For the text-containing cell, return its midpoint in [x, y] coordinate format. 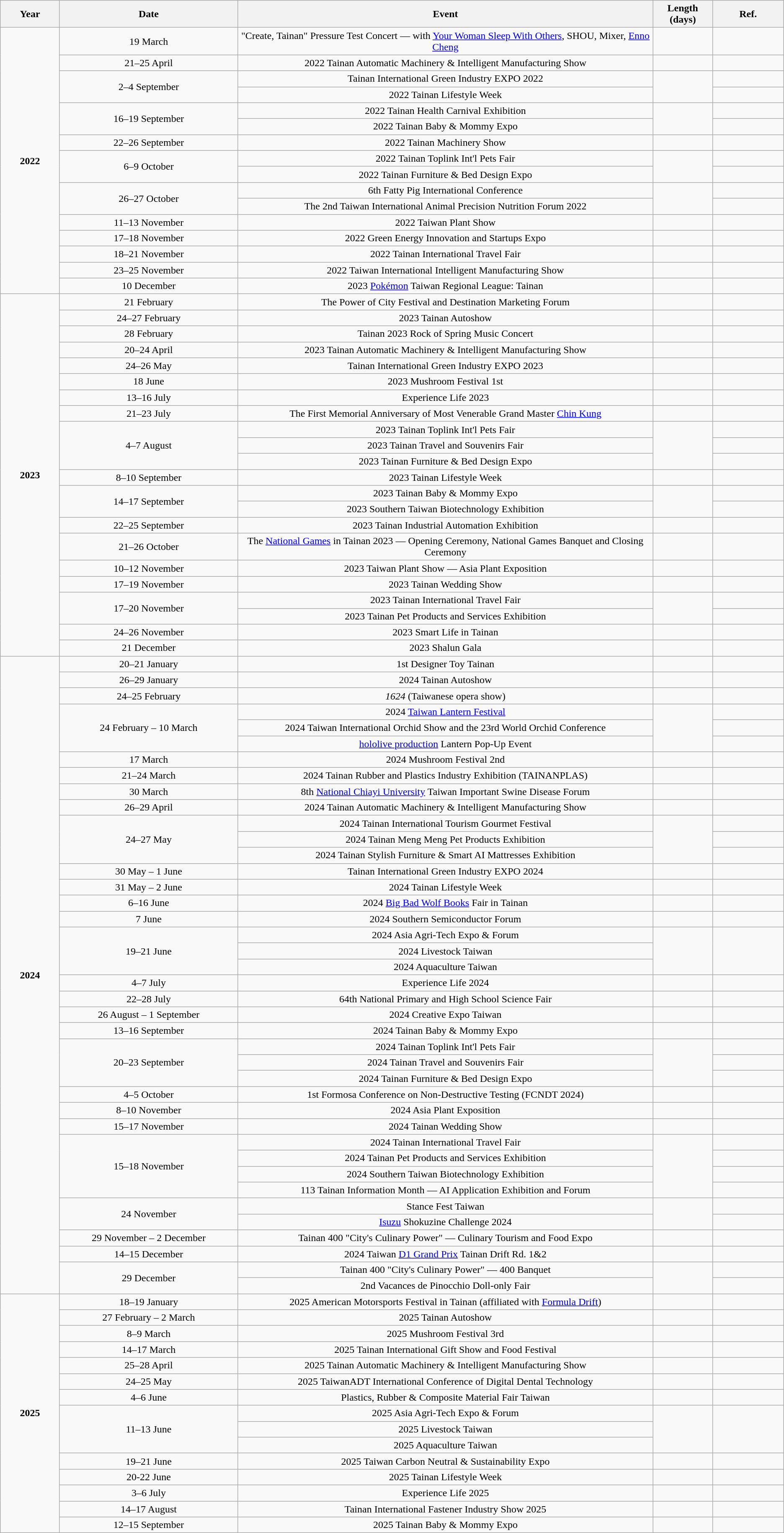
Experience Life 2025 [446, 1493]
24–26 May [148, 366]
2024 Tainan Lifestyle Week [446, 887]
11–13 June [148, 1429]
23–25 November [148, 270]
2024 Tainan Stylish Furniture & Smart AI Mattresses Exhibition [446, 855]
Date [148, 14]
2022 Tainan Furniture & Bed Design Expo [446, 174]
1st Designer Toy Tainan [446, 664]
2024 Tainan Autoshow [446, 680]
2023 Tainan Autoshow [446, 318]
2024 Big Bad Wolf Books Fair in Tainan [446, 903]
2024 Tainan Toplink Int'l Pets Fair [446, 1047]
22–26 September [148, 142]
2024 Tainan Meng Meng Pet Products Exhibition [446, 839]
2025 Tainan Baby & Mommy Expo [446, 1525]
14–17 September [148, 501]
2024 Taiwan International Orchid Show and the 23rd World Orchid Conference [446, 728]
Plastics, Rubber & Composite Material Fair Taiwan [446, 1397]
8–9 March [148, 1334]
17 March [148, 760]
20–21 January [148, 664]
6–9 October [148, 166]
2025 Taiwan Carbon Neutral & Sustainability Expo [446, 1461]
2024 Tainan Wedding Show [446, 1126]
2025 American Motorsports Festival in Tainan (affiliated with Formula Drift) [446, 1302]
3–6 July [148, 1493]
26–29 January [148, 680]
The Power of City Festival and Destination Marketing Forum [446, 302]
13–16 July [148, 397]
2024 Mushroom Festival 2nd [446, 760]
26 August – 1 September [148, 1015]
17–19 November [148, 584]
24–26 November [148, 632]
2023 Tainan Furniture & Bed Design Expo [446, 461]
2022 Tainan International Travel Fair [446, 254]
"Create, Tainan" Pressure Test Concert — with Your Woman Sleep With Others, SHOU, Mixer, Enno Cheng [446, 41]
21–23 July [148, 413]
24–25 February [148, 696]
113 Tainan Information Month — AI Application Exhibition and Forum [446, 1190]
2022 Tainan Automatic Machinery & Intelligent Manufacturing Show [446, 63]
27 February – 2 March [148, 1318]
2024 Tainan International Travel Fair [446, 1142]
2025 Tainan Autoshow [446, 1318]
Year [30, 14]
2023 [30, 475]
24 February – 10 March [148, 728]
2022 Tainan Baby & Mommy Expo [446, 126]
2024 Tainan Travel and Souvenirs Fair [446, 1063]
10–12 November [148, 568]
4–5 October [148, 1094]
20-22 June [148, 1477]
2025 Livestock Taiwan [446, 1429]
hololive production Lantern Pop-Up Event [446, 743]
11–13 November [148, 222]
4–6 June [148, 1397]
The First Memorial Anniversary of Most Venerable Grand Master Chin Kung [446, 413]
21–25 April [148, 63]
Event [446, 14]
18–19 January [148, 1302]
24–27 May [148, 839]
2023 Tainan Toplink Int'l Pets Fair [446, 429]
4–7 July [148, 983]
14–17 March [148, 1350]
2022 Taiwan Plant Show [446, 222]
Tainan 400 "City's Culinary Power" — Culinary Tourism and Food Expo [446, 1238]
Tainan International Fastener Industry Show 2025 [446, 1509]
2023 Pokémon Taiwan Regional League: Tainan [446, 286]
Ref. [748, 14]
Experience Life 2024 [446, 983]
2023 Tainan Industrial Automation Exhibition [446, 525]
2024 Tainan Baby & Mommy Expo [446, 1031]
14–15 December [148, 1254]
29 December [148, 1278]
2024 Creative Expo Taiwan [446, 1015]
30 May – 1 June [148, 871]
10 December [148, 286]
1st Formosa Conference on Non-Destructive Testing (FCNDT 2024) [446, 1094]
2025 Tainan International Gift Show and Food Festival [446, 1350]
2025 Aquaculture Taiwan [446, 1445]
2024 Livestock Taiwan [446, 951]
25–28 April [148, 1365]
2025 Asia Agri-Tech Expo & Forum [446, 1413]
Length (days) [683, 14]
64th National Primary and High School Science Fair [446, 999]
Tainan International Green Industry EXPO 2022 [446, 79]
2024 Aquaculture Taiwan [446, 967]
2025 Tainan Lifestyle Week [446, 1477]
Tainan 400 "City's Culinary Power" — 400 Banquet [446, 1270]
2024 Taiwan D1 Grand Prix Tainan Drift Rd. 1&2 [446, 1254]
24–25 May [148, 1381]
2024 Asia Agri-Tech Expo & Forum [446, 935]
1624 (Taiwanese opera show) [446, 696]
2023 Tainan Lifestyle Week [446, 477]
2022 Green Energy Innovation and Startups Expo [446, 238]
2023 Southern Taiwan Biotechnology Exhibition [446, 509]
8–10 September [148, 477]
18 June [148, 382]
Experience Life 2023 [446, 397]
15–18 November [148, 1166]
2022 Tainan Lifestyle Week [446, 95]
2024 [30, 975]
29 November – 2 December [148, 1238]
26–27 October [148, 198]
18–21 November [148, 254]
Stance Fest Taiwan [446, 1206]
The 2nd Taiwan International Animal Precision Nutrition Forum 2022 [446, 206]
2024 Taiwan Lantern Festival [446, 712]
20–23 September [148, 1063]
2025 TaiwanADT International Conference of Digital Dental Technology [446, 1381]
6–16 June [148, 903]
2023 Smart Life in Tainan [446, 632]
2023 Taiwan Plant Show — Asia Plant Exposition [446, 568]
24 November [148, 1214]
2022 Tainan Health Carnival Exhibition [446, 111]
21–24 March [148, 776]
14–17 August [148, 1509]
2024 Tainan Rubber and Plastics Industry Exhibition (TAINANPLAS) [446, 776]
2025 Mushroom Festival 3rd [446, 1334]
30 March [148, 792]
2024 Tainan International Tourism Gourmet Festival [446, 823]
21 February [148, 302]
22–25 September [148, 525]
2022 Tainan Machinery Show [446, 142]
2025 Tainan Automatic Machinery & Intelligent Manufacturing Show [446, 1365]
Tainan 2023 Rock of Spring Music Concert [446, 334]
2022 Tainan Toplink Int'l Pets Fair [446, 158]
2024 Asia Plant Exposition [446, 1110]
4–7 August [148, 445]
2023 Tainan Wedding Show [446, 584]
19 March [148, 41]
13–16 September [148, 1031]
2023 Mushroom Festival 1st [446, 382]
15–17 November [148, 1126]
Tainan International Green Industry EXPO 2023 [446, 366]
8th National Chiayi University Taiwan Important Swine Disease Forum [446, 792]
Isuzu Shokuzine Challenge 2024 [446, 1222]
The National Games in Tainan 2023 — Opening Ceremony, National Games Banquet and Closing Ceremony [446, 547]
2–4 September [148, 87]
2023 Tainan Travel and Souvenirs Fair [446, 445]
2023 Tainan Automatic Machinery & Intelligent Manufacturing Show [446, 350]
12–15 September [148, 1525]
24–27 February [148, 318]
2025 [30, 1413]
21–26 October [148, 547]
2024 Southern Semiconductor Forum [446, 919]
21 December [148, 648]
2nd Vacances de Pinocchio Doll-only Fair [446, 1286]
16–19 September [148, 119]
31 May – 2 June [148, 887]
17–20 November [148, 608]
2022 [30, 161]
7 June [148, 919]
2024 Tainan Pet Products and Services Exhibition [446, 1158]
2024 Tainan Automatic Machinery & Intelligent Manufacturing Show [446, 808]
8–10 November [148, 1110]
2023 Shalun Gala [446, 648]
2023 Tainan Baby & Mommy Expo [446, 493]
2024 Tainan Furniture & Bed Design Expo [446, 1079]
2023 Tainan International Travel Fair [446, 600]
28 February [148, 334]
17–18 November [148, 238]
20–24 April [148, 350]
2023 Tainan Pet Products and Services Exhibition [446, 616]
2024 Southern Taiwan Biotechnology Exhibition [446, 1174]
2022 Taiwan International Intelligent Manufacturing Show [446, 270]
Tainan International Green Industry EXPO 2024 [446, 871]
22–28 July [148, 999]
6th Fatty Pig International Conference [446, 190]
26–29 April [148, 808]
